Extract the [x, y] coordinate from the center of the cell holding the provided text.  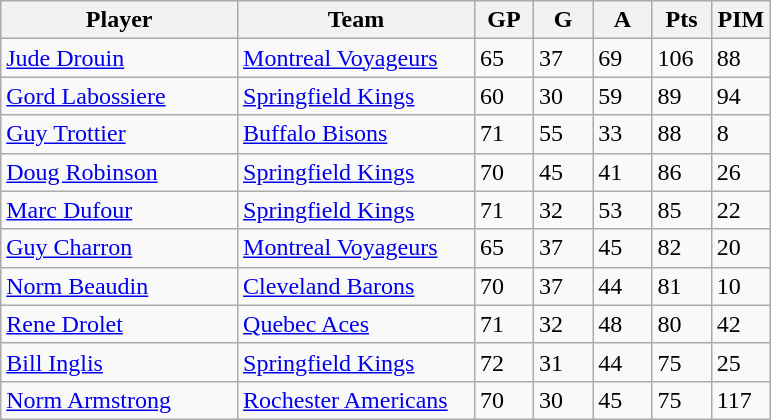
55 [564, 134]
33 [622, 134]
GP [504, 20]
85 [682, 210]
Guy Trottier [120, 134]
PIM [740, 20]
20 [740, 248]
60 [504, 96]
22 [740, 210]
42 [740, 324]
10 [740, 286]
106 [682, 58]
Norm Armstrong [120, 400]
48 [622, 324]
41 [622, 172]
Cleveland Barons [356, 286]
Player [120, 20]
31 [564, 362]
A [622, 20]
Jude Drouin [120, 58]
25 [740, 362]
80 [682, 324]
59 [622, 96]
Quebec Aces [356, 324]
Rochester Americans [356, 400]
72 [504, 362]
G [564, 20]
Gord Labossiere [120, 96]
Marc Dufour [120, 210]
Doug Robinson [120, 172]
82 [682, 248]
117 [740, 400]
Guy Charron [120, 248]
Team [356, 20]
53 [622, 210]
Pts [682, 20]
69 [622, 58]
Rene Drolet [120, 324]
Norm Beaudin [120, 286]
Bill Inglis [120, 362]
94 [740, 96]
26 [740, 172]
89 [682, 96]
8 [740, 134]
86 [682, 172]
81 [682, 286]
Buffalo Bisons [356, 134]
